Find where the given text appears and provide that cell's center as (X, Y) coordinate. 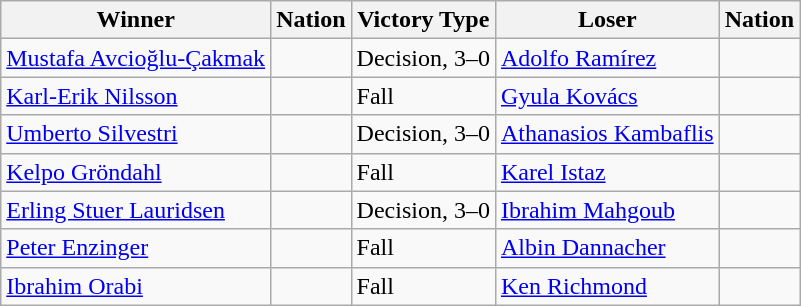
Ibrahim Orabi (136, 286)
Karel Istaz (607, 172)
Loser (607, 20)
Athanasios Kambaflis (607, 134)
Adolfo Ramírez (607, 58)
Umberto Silvestri (136, 134)
Gyula Kovács (607, 96)
Albin Dannacher (607, 248)
Erling Stuer Lauridsen (136, 210)
Mustafa Avcioğlu-Çakmak (136, 58)
Ken Richmond (607, 286)
Victory Type (423, 20)
Winner (136, 20)
Kelpo Gröndahl (136, 172)
Karl-Erik Nilsson (136, 96)
Ibrahim Mahgoub (607, 210)
Peter Enzinger (136, 248)
